Provide the (X, Y) coordinate of the cell's center where the given text is located.  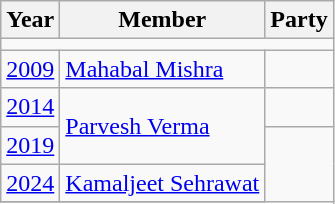
Parvesh Verma (162, 126)
Mahabal Mishra (162, 69)
Year (30, 20)
Party (299, 20)
2009 (30, 69)
2019 (30, 145)
Member (162, 20)
2024 (30, 183)
2014 (30, 107)
Kamaljeet Sehrawat (162, 183)
